Scan for the cell matching the given text and deliver its (X, Y) coordinate at center. 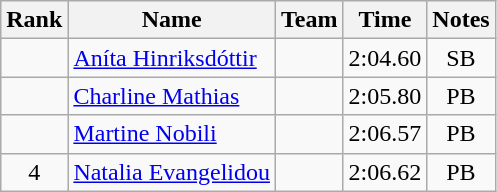
Charline Mathias (172, 96)
Name (172, 20)
Time (385, 20)
Natalia Evangelidou (172, 172)
SB (461, 58)
Martine Nobili (172, 134)
Aníta Hinriksdóttir (172, 58)
2:06.57 (385, 134)
2:06.62 (385, 172)
2:05.80 (385, 96)
Rank (34, 20)
4 (34, 172)
Notes (461, 20)
2:04.60 (385, 58)
Team (310, 20)
